For the text-containing cell, return its midpoint in (x, y) coordinate format. 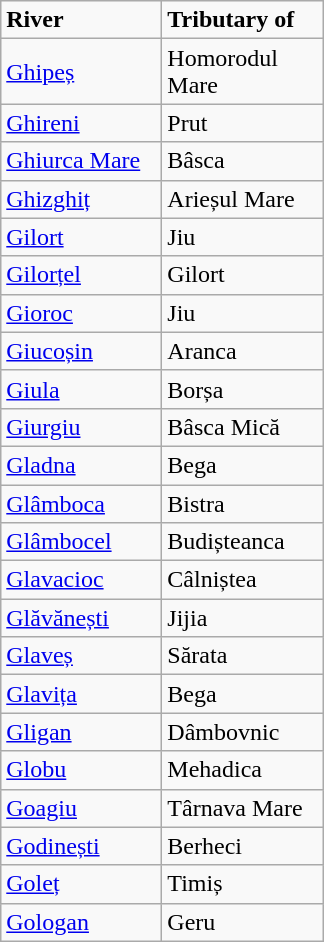
Gologan (82, 922)
Ghiurca Mare (82, 161)
Bistra (242, 503)
Glâmboca (82, 503)
Sărata (242, 656)
Aranca (242, 351)
Glâmbocel (82, 542)
Timiș (242, 884)
Globu (82, 770)
Bâsca (242, 161)
Mehadica (242, 770)
Jijia (242, 618)
Geru (242, 922)
Goleț (82, 884)
Glaveș (82, 656)
Dâmbovnic (242, 732)
Berheci (242, 846)
Târnava Mare (242, 808)
Glavacioc (82, 580)
Gilorțel (82, 275)
Ghizghiț (82, 199)
Godinești (82, 846)
Giucoșin (82, 351)
Goagiu (82, 808)
Ghipeș (82, 72)
Tributary of (242, 20)
Budișteanca (242, 542)
Câlniștea (242, 580)
Gligan (82, 732)
River (82, 20)
Giula (82, 389)
Borșa (242, 389)
Giurgiu (82, 427)
Glavița (82, 694)
Gioroc (82, 313)
Arieșul Mare (242, 199)
Gladna (82, 465)
Prut (242, 123)
Ghireni (82, 123)
Glăvănești (82, 618)
Bâsca Mică (242, 427)
Homorodul Mare (242, 72)
